For the text-containing cell, return its midpoint in (x, y) coordinate format. 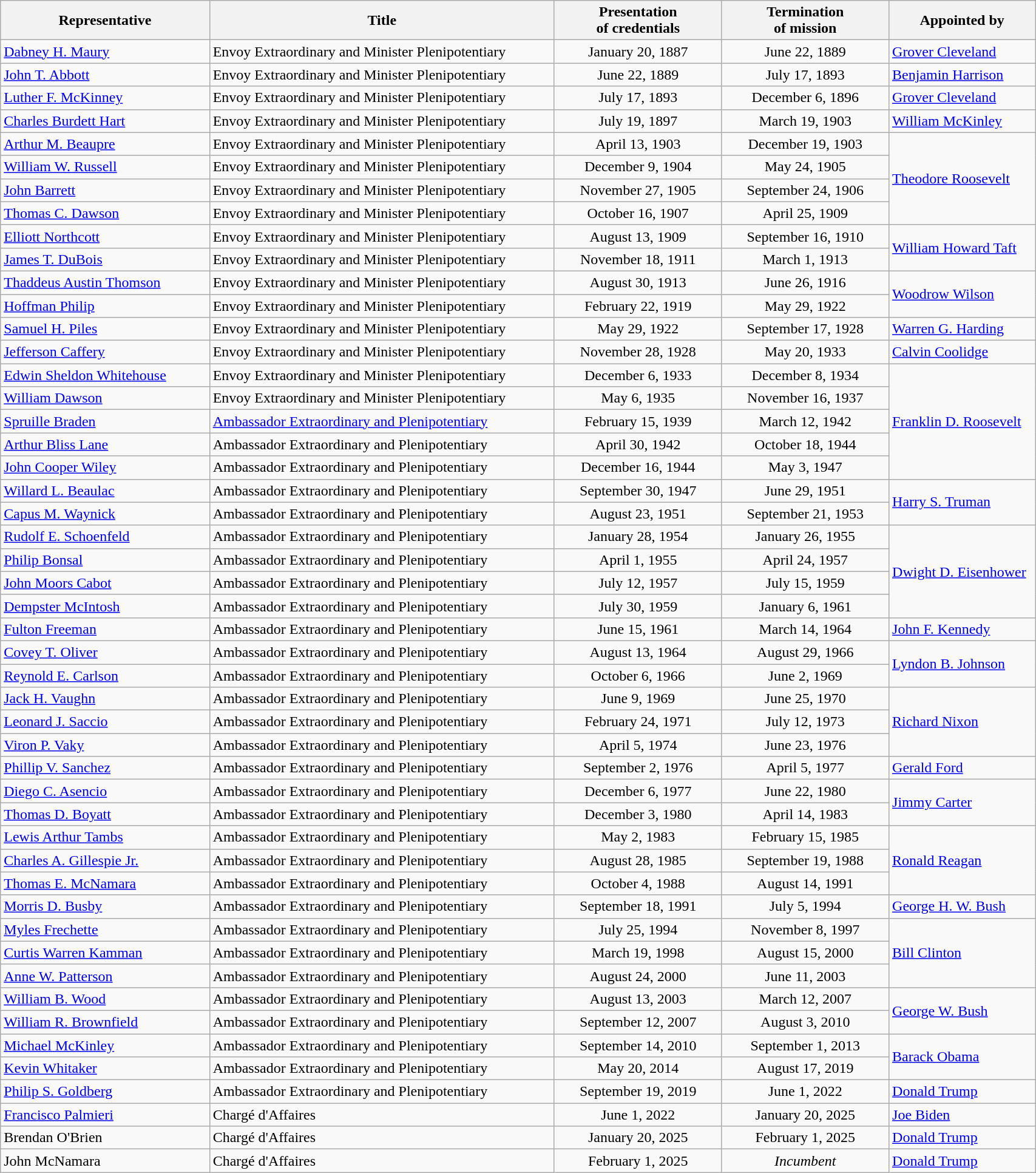
October 6, 1966 (638, 676)
August 24, 2000 (638, 976)
August 13, 1909 (638, 236)
June 15, 1961 (638, 629)
September 30, 1947 (638, 491)
John Cooper Wiley (105, 467)
Harry S. Truman (963, 502)
September 17, 1928 (805, 329)
Charles A. Gillespie Jr. (105, 860)
June 25, 1970 (805, 699)
Bill Clinton (963, 953)
May 24, 1905 (805, 167)
March 1, 1913 (805, 259)
Lyndon B. Johnson (963, 664)
August 17, 2019 (805, 1069)
June 29, 1951 (805, 491)
Benjamin Harrison (963, 75)
October 18, 1944 (805, 444)
Barack Obama (963, 1056)
November 16, 1937 (805, 398)
Myles Frechette (105, 930)
Arthur M. Beaupre (105, 144)
December 19, 1903 (805, 144)
Jefferson Caffery (105, 352)
November 28, 1928 (638, 352)
September 18, 1991 (638, 906)
August 13, 2003 (638, 999)
William McKinley (963, 121)
Kevin Whitaker (105, 1069)
John F. Kennedy (963, 629)
Anne W. Patterson (105, 976)
Presentationof credentials (638, 21)
Jack H. Vaughn (105, 699)
Brendan O'Brien (105, 1138)
Rudolf E. Schoenfeld (105, 537)
September 16, 1910 (805, 236)
Covey T. Oliver (105, 652)
William R. Brownfield (105, 1022)
Viron P. Vaky (105, 745)
December 16, 1944 (638, 467)
Philip S. Goldberg (105, 1092)
April 5, 1977 (805, 768)
September 21, 1953 (805, 514)
July 15, 1959 (805, 583)
September 1, 2013 (805, 1045)
May 20, 2014 (638, 1069)
December 6, 1977 (638, 791)
Thaddeus Austin Thomson (105, 282)
Morris D. Busby (105, 906)
John Barrett (105, 190)
November 8, 1997 (805, 930)
July 12, 1957 (638, 583)
December 6, 1896 (805, 98)
Lewis Arthur Tambs (105, 837)
Edwin Sheldon Whitehouse (105, 375)
Incumbent (805, 1161)
Thomas D. Boyatt (105, 814)
Francisco Palmieri (105, 1115)
December 8, 1934 (805, 375)
Luther F. McKinney (105, 98)
December 9, 1904 (638, 167)
July 5, 1994 (805, 906)
January 26, 1955 (805, 537)
Calvin Coolidge (963, 352)
April 30, 1942 (638, 444)
Hoffman Philip (105, 305)
May 2, 1983 (638, 837)
Representative (105, 21)
Capus M. Waynick (105, 514)
April 14, 1983 (805, 814)
George W. Bush (963, 1010)
August 14, 1991 (805, 883)
Fulton Freeman (105, 629)
William B. Wood (105, 999)
March 14, 1964 (805, 629)
June 11, 2003 (805, 976)
August 28, 1985 (638, 860)
August 13, 1964 (638, 652)
Willard L. Beaulac (105, 491)
June 2, 1969 (805, 676)
May 20, 1933 (805, 352)
June 9, 1969 (638, 699)
Phillip V. Sanchez (105, 768)
July 25, 1994 (638, 930)
James T. DuBois (105, 259)
Theodore Roosevelt (963, 178)
Warren G. Harding (963, 329)
Michael McKinley (105, 1045)
William Howard Taft (963, 248)
Dabney H. Maury (105, 52)
John McNamara (105, 1161)
Elliott Northcott (105, 236)
Dwight D. Eisenhower (963, 571)
William W. Russell (105, 167)
May 6, 1935 (638, 398)
January 20, 1887 (638, 52)
William Dawson (105, 398)
April 5, 1974 (638, 745)
July 30, 1959 (638, 606)
Thomas E. McNamara (105, 883)
April 1, 1955 (638, 560)
Dempster McIntosh (105, 606)
September 24, 1906 (805, 190)
June 22, 1980 (805, 791)
March 12, 1942 (805, 421)
Thomas C. Dawson (105, 213)
Woodrow Wilson (963, 294)
November 18, 1911 (638, 259)
June 23, 1976 (805, 745)
September 14, 2010 (638, 1045)
January 6, 1961 (805, 606)
February 22, 1919 (638, 305)
May 3, 1947 (805, 467)
September 19, 1988 (805, 860)
Joe Biden (963, 1115)
March 19, 1998 (638, 953)
Samuel H. Piles (105, 329)
Curtis Warren Kamman (105, 953)
Gerald Ford (963, 768)
Franklin D. Roosevelt (963, 421)
January 28, 1954 (638, 537)
Jimmy Carter (963, 803)
August 29, 1966 (805, 652)
September 19, 2019 (638, 1092)
Charles Burdett Hart (105, 121)
August 15, 2000 (805, 953)
July 19, 1897 (638, 121)
Spruille Braden (105, 421)
February 15, 1939 (638, 421)
Title (382, 21)
March 19, 1903 (805, 121)
August 23, 1951 (638, 514)
April 24, 1957 (805, 560)
October 16, 1907 (638, 213)
November 27, 1905 (638, 190)
October 4, 1988 (638, 883)
September 2, 1976 (638, 768)
July 12, 1973 (805, 722)
Philip Bonsal (105, 560)
Terminationof mission (805, 21)
Appointed by (963, 21)
August 3, 2010 (805, 1022)
George H. W. Bush (963, 906)
April 13, 1903 (638, 144)
John T. Abbott (105, 75)
December 3, 1980 (638, 814)
August 30, 1913 (638, 282)
February 15, 1985 (805, 837)
April 25, 1909 (805, 213)
Ronald Reagan (963, 860)
March 12, 2007 (805, 999)
John Moors Cabot (105, 583)
June 26, 1916 (805, 282)
December 6, 1933 (638, 375)
Reynold E. Carlson (105, 676)
Arthur Bliss Lane (105, 444)
Leonard J. Saccio (105, 722)
Richard Nixon (963, 722)
Diego C. Asencio (105, 791)
September 12, 2007 (638, 1022)
February 24, 1971 (638, 722)
